Pinpoint the cell where the given text exists, returning its (x, y) midpoint coordinate. 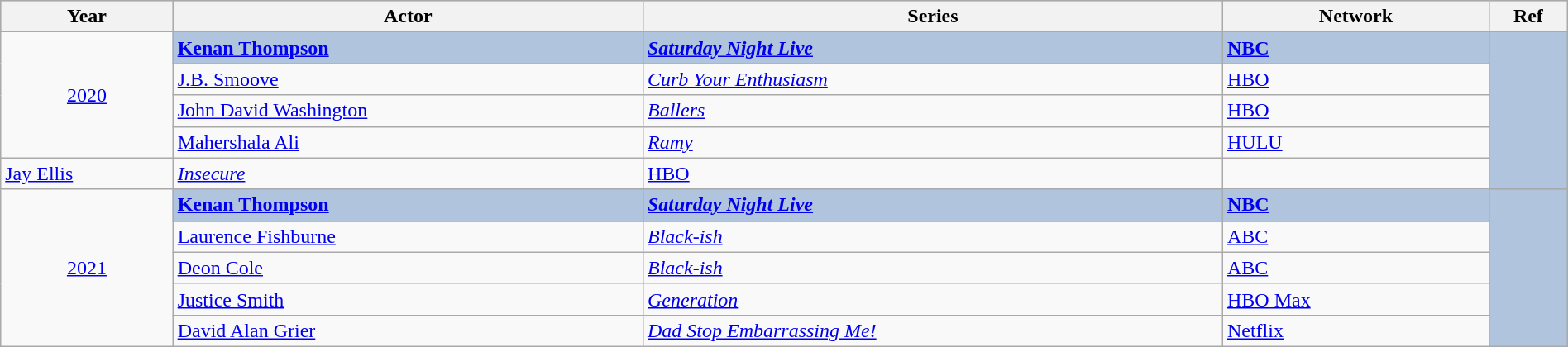
Year (87, 17)
Series (933, 17)
Laurence Fishburne (408, 236)
David Alan Grier (408, 330)
Curb Your Enthusiasm (933, 79)
Dad Stop Embarrassing Me! (933, 330)
Netflix (1355, 330)
John David Washington (408, 111)
Ref (1528, 17)
Ballers (933, 111)
Generation (933, 299)
2021 (87, 268)
Ramy (933, 142)
Network (1355, 17)
HULU (1355, 142)
Deon Cole (408, 268)
J.B. Smoove (408, 79)
HBO Max (1355, 299)
2020 (87, 95)
Actor (408, 17)
Jay Ellis (87, 173)
Mahershala Ali (408, 142)
Insecure (408, 173)
Justice Smith (408, 299)
